Return the [X, Y] coordinate for the center point of the cell that contains the specified text.  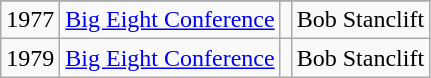
1979 [30, 58]
1977 [30, 20]
